Scan for the cell matching the given text and deliver its (X, Y) coordinate at center. 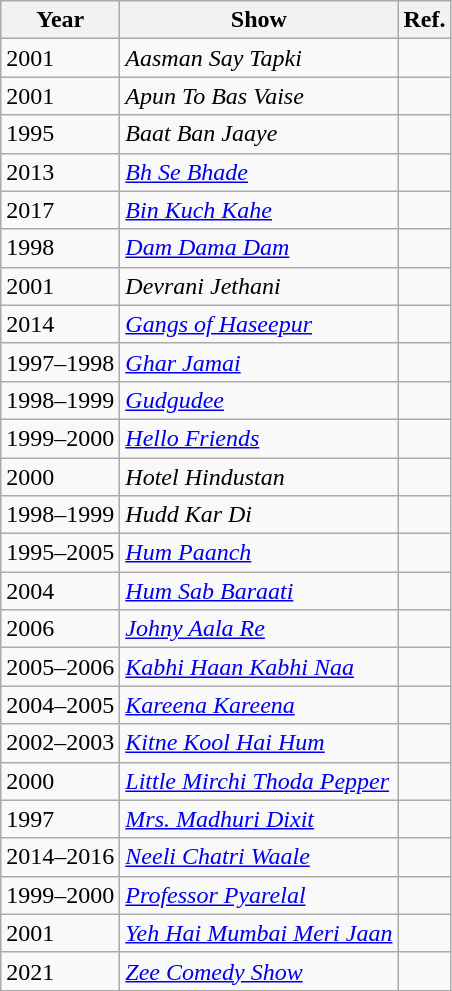
Bh Se Bhade (259, 172)
Johny Aala Re (259, 629)
Little Mirchi Thoda Pepper (259, 781)
Apun To Bas Vaise (259, 96)
2006 (60, 629)
Hotel Hindustan (259, 477)
Gangs of Haseepur (259, 324)
2013 (60, 172)
1997–1998 (60, 362)
Show (259, 20)
Kabhi Haan Kabhi Naa (259, 667)
1995 (60, 134)
Hello Friends (259, 438)
1995–2005 (60, 553)
Bin Kuch Kahe (259, 210)
Gudgudee (259, 400)
Ref. (424, 20)
2004–2005 (60, 705)
Kareena Kareena (259, 705)
2017 (60, 210)
Hudd Kar Di (259, 515)
Ghar Jamai (259, 362)
Yeh Hai Mumbai Meri Jaan (259, 933)
Zee Comedy Show (259, 971)
Neeli Chatri Waale (259, 857)
Year (60, 20)
Dam Dama Dam (259, 248)
Mrs. Madhuri Dixit (259, 819)
Hum Sab Baraati (259, 591)
Hum Paanch (259, 553)
2014 (60, 324)
2014–2016 (60, 857)
2004 (60, 591)
Devrani Jethani (259, 286)
Baat Ban Jaaye (259, 134)
2021 (60, 971)
1997 (60, 819)
Professor Pyarelal (259, 895)
2005–2006 (60, 667)
Aasman Say Tapki (259, 58)
Kitne Kool Hai Hum (259, 743)
1998 (60, 248)
2002–2003 (60, 743)
